Provide the [X, Y] coordinate of the cell's center where the given text is located.  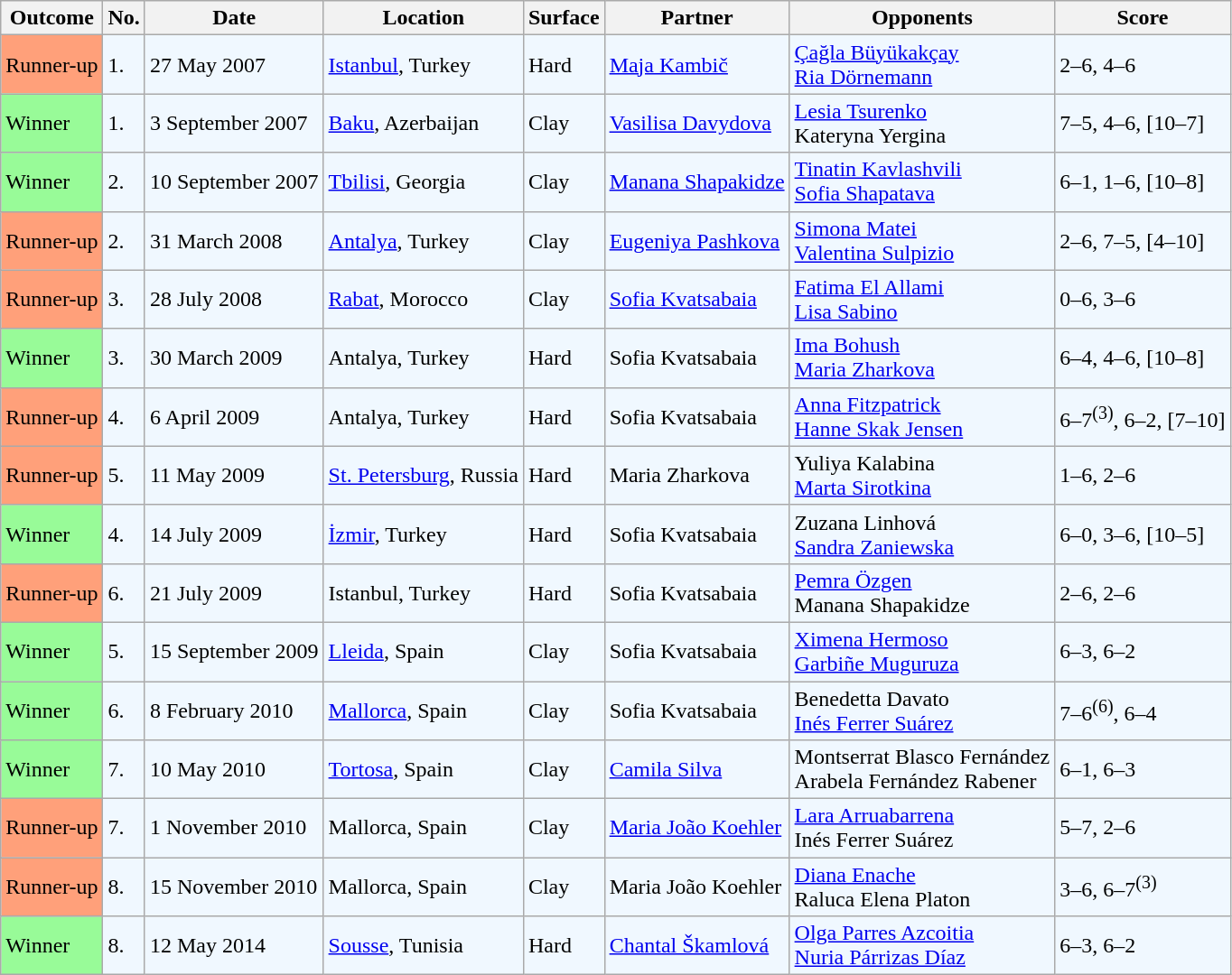
Maria Zharkova [697, 475]
6–1, 6–3 [1143, 769]
6–0, 3–6, [10–5] [1143, 534]
6–4, 4–6, [10–8] [1143, 357]
15 September 2009 [234, 652]
St. Petersburg, Russia [423, 475]
Olga Parres Azcoitia Nuria Párrizas Díaz [922, 946]
27 May 2007 [234, 65]
Vasilisa Davydova [697, 123]
Ima Bohush Maria Zharkova [922, 357]
7–5, 4–6, [10–7] [1143, 123]
Chantal Škamlová [697, 946]
10 September 2007 [234, 182]
10 May 2010 [234, 769]
Baku, Azerbaijan [423, 123]
Çağla Büyükakçay Ria Dörnemann [922, 65]
8 February 2010 [234, 710]
12 May 2014 [234, 946]
3–6, 6–7(3) [1143, 887]
Tinatin Kavlashvili Sofia Shapatava [922, 182]
1–6, 2–6 [1143, 475]
Lesia Tsurenko Kateryna Yergina [922, 123]
6–7(3), 6–2, [7–10] [1143, 417]
2–6, 7–5, [4–10] [1143, 240]
Manana Shapakidze [697, 182]
Rabat, Morocco [423, 300]
Eugeniya Pashkova [697, 240]
7–6(6), 6–4 [1143, 710]
21 July 2009 [234, 592]
Location [423, 18]
5–7, 2–6 [1143, 829]
Sousse, Tunisia [423, 946]
2–6, 4–6 [1143, 65]
2–6, 2–6 [1143, 592]
Benedetta Davato Inés Ferrer Suárez [922, 710]
Montserrat Blasco Fernández Arabela Fernández Rabener [922, 769]
3 September 2007 [234, 123]
Opponents [922, 18]
Anna Fitzpatrick Hanne Skak Jensen [922, 417]
Tortosa, Spain [423, 769]
İzmir, Turkey [423, 534]
30 March 2009 [234, 357]
0–6, 3–6 [1143, 300]
Pemra Özgen Manana Shapakidze [922, 592]
Lleida, Spain [423, 652]
Diana Enache Raluca Elena Platon [922, 887]
1 November 2010 [234, 829]
28 July 2008 [234, 300]
Tbilisi, Georgia [423, 182]
31 March 2008 [234, 240]
Zuzana Linhová Sandra Zaniewska [922, 534]
Lara Arruabarrena Inés Ferrer Suárez [922, 829]
15 November 2010 [234, 887]
Score [1143, 18]
Surface [564, 18]
6–1, 1–6, [10–8] [1143, 182]
Camila Silva [697, 769]
6 April 2009 [234, 417]
Ximena Hermoso Garbiñe Muguruza [922, 652]
Outcome [52, 18]
Simona Matei Valentina Sulpizio [922, 240]
14 July 2009 [234, 534]
Date [234, 18]
No. [124, 18]
Maja Kambič [697, 65]
Yuliya Kalabina Marta Sirotkina [922, 475]
Partner [697, 18]
Fatima El Allami Lisa Sabino [922, 300]
11 May 2009 [234, 475]
